Scan for the cell matching the given text and deliver its [x, y] coordinate at center. 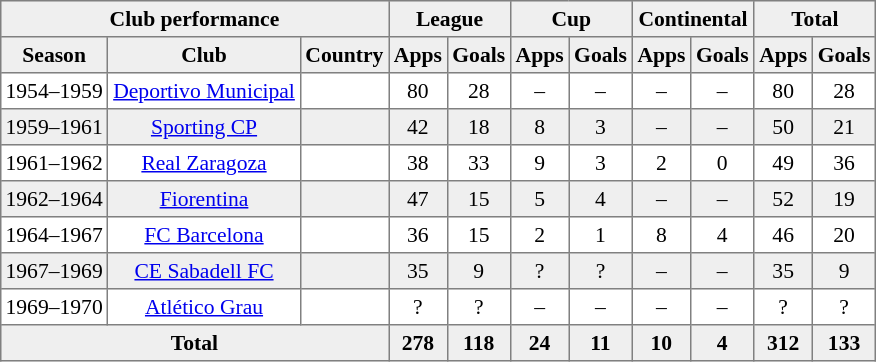
0 [722, 163]
1961–1962 [54, 163]
11 [600, 343]
Fiorentina [204, 199]
118 [478, 343]
1964–1967 [54, 235]
1 [600, 235]
1959–1961 [54, 127]
Deportivo Municipal [204, 91]
Club [204, 55]
38 [418, 163]
1962–1964 [54, 199]
21 [844, 127]
24 [539, 343]
Club performance [194, 19]
Atlético Grau [204, 307]
Cup [571, 19]
5 [539, 199]
46 [783, 235]
42 [418, 127]
52 [783, 199]
47 [418, 199]
1967–1969 [54, 271]
Sporting CP [204, 127]
Season [54, 55]
CE Sabadell FC [204, 271]
Continental [693, 19]
133 [844, 343]
49 [783, 163]
1969–1970 [54, 307]
Country [344, 55]
20 [844, 235]
50 [783, 127]
1954–1959 [54, 91]
33 [478, 163]
18 [478, 127]
312 [783, 343]
League [450, 19]
278 [418, 343]
10 [661, 343]
Real Zaragoza [204, 163]
FC Barcelona [204, 235]
19 [844, 199]
